Determine the [x, y] coordinate at the center of the cell enclosing the given text.  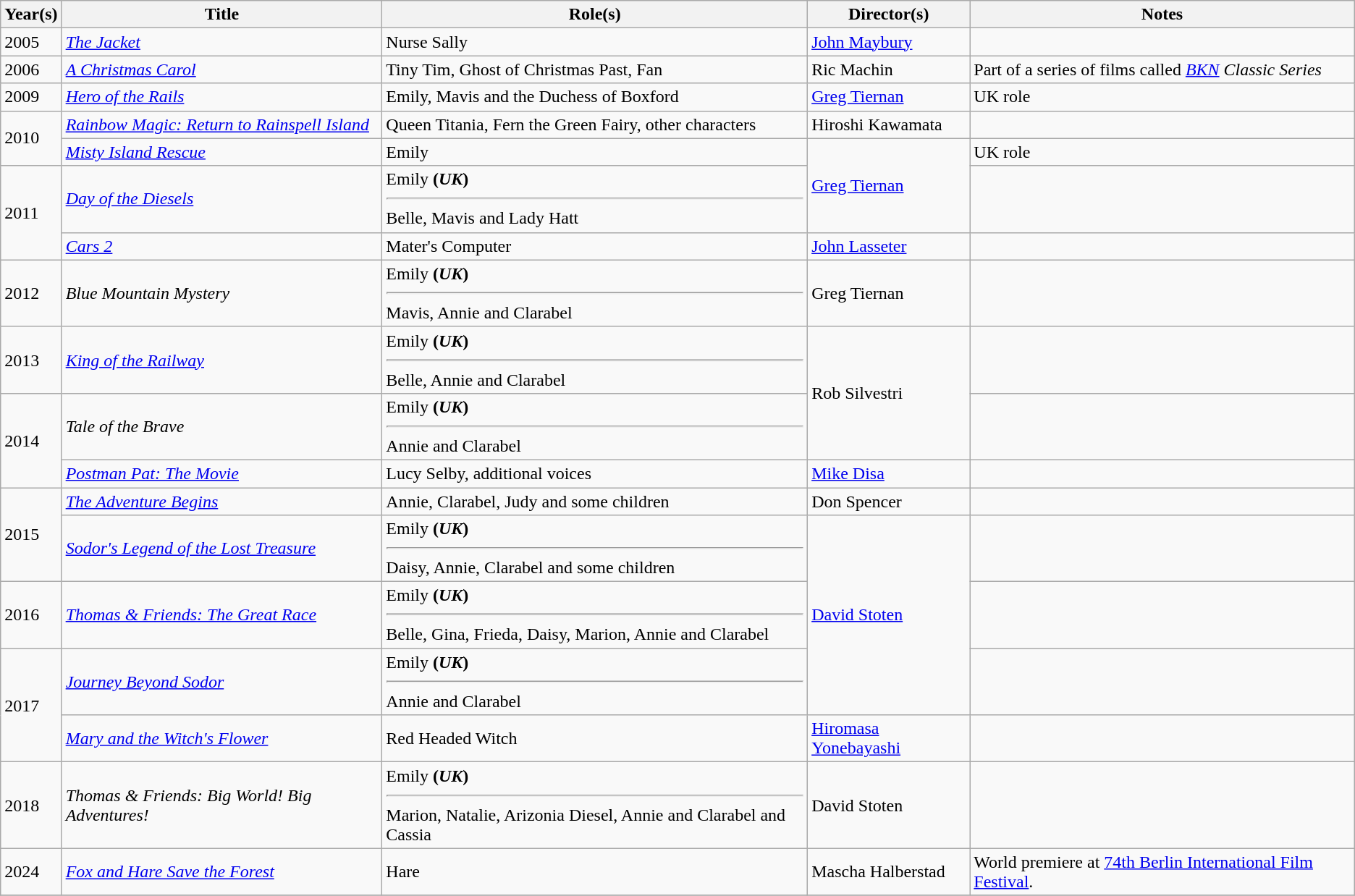
The Jacket [221, 42]
Hare [595, 871]
Nurse Sally [595, 42]
Tale of the Brave [221, 426]
Tiny Tim, Ghost of Christmas Past, Fan [595, 69]
Hiroshi Kawamata [889, 124]
2009 [31, 97]
John Maybury [889, 42]
Sodor's Legend of the Lost Treasure [221, 549]
Emily (UK)Daisy, Annie, Clarabel and some children [595, 549]
2017 [31, 705]
Mater's Computer [595, 246]
Queen Titania, Fern the Green Fairy, other characters [595, 124]
Cars 2 [221, 246]
Red Headed Witch [595, 738]
Ric Machin [889, 69]
2018 [31, 805]
Annie, Clarabel, Judy and some children [595, 502]
Postman Pat: The Movie [221, 473]
Emily (UK)Belle, Mavis and Lady Hatt [595, 199]
Notes [1162, 14]
Director(s) [889, 14]
Mary and the Witch's Flower [221, 738]
King of the Railway [221, 360]
Thomas & Friends: Big World! Big Adventures! [221, 805]
Emily (UK)Mavis, Annie and Clarabel [595, 293]
2006 [31, 69]
Don Spencer [889, 502]
Rainbow Magic: Return to Rainspell Island [221, 124]
2013 [31, 360]
2016 [31, 615]
Mike Disa [889, 473]
John Lasseter [889, 246]
Blue Mountain Mystery [221, 293]
2011 [31, 213]
Hiromasa Yonebayashi [889, 738]
World premiere at 74th Berlin International Film Festival. [1162, 871]
A Christmas Carol [221, 69]
Role(s) [595, 14]
Emily (UK)Belle, Annie and Clarabel [595, 360]
Title [221, 14]
Emily (UK)Belle, Gina, Frieda, Daisy, Marion, Annie and Clarabel [595, 615]
Mascha Halberstad [889, 871]
2012 [31, 293]
Thomas & Friends: The Great Race [221, 615]
The Adventure Begins [221, 502]
Emily [595, 152]
Day of the Diesels [221, 199]
Emily, Mavis and the Duchess of Boxford [595, 97]
2024 [31, 871]
Lucy Selby, additional voices [595, 473]
Hero of the Rails [221, 97]
2015 [31, 535]
2005 [31, 42]
2014 [31, 440]
Misty Island Rescue [221, 152]
Journey Beyond Sodor [221, 682]
Rob Silvestri [889, 393]
Part of a series of films called BKN Classic Series [1162, 69]
Emily (UK)Marion, Natalie, Arizonia Diesel, Annie and Clarabel and Cassia [595, 805]
Year(s) [31, 14]
2010 [31, 138]
Fox and Hare Save the Forest [221, 871]
